Capture the cell that displays the provided text and extract its [x, y] central coordinate. 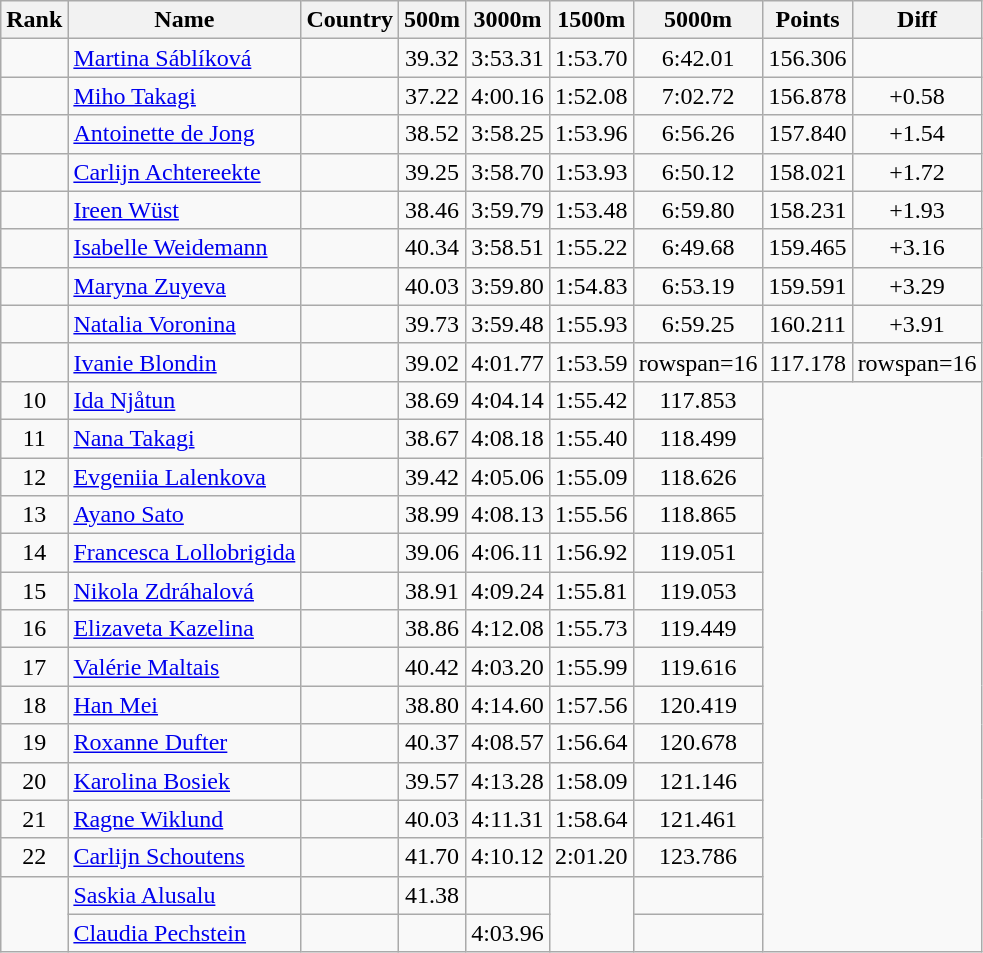
121.146 [698, 781]
17 [34, 667]
119.053 [698, 591]
1:53.59 [591, 362]
1:53.93 [591, 172]
39.02 [432, 362]
1500m [591, 20]
1:55.93 [591, 324]
4:00.16 [508, 96]
+3.16 [917, 248]
Ireen Wüst [184, 210]
14 [34, 553]
37.22 [432, 96]
1:55.09 [591, 477]
41.70 [432, 857]
4:13.28 [508, 781]
Antoinette de Jong [184, 134]
4:11.31 [508, 819]
1:56.64 [591, 743]
4:08.18 [508, 438]
Elizaveta Kazelina [184, 629]
117.853 [698, 400]
4:14.60 [508, 705]
3:59.79 [508, 210]
3:58.51 [508, 248]
Claudia Pechstein [184, 933]
1:55.42 [591, 400]
Saskia Alusalu [184, 895]
123.786 [698, 857]
500m [432, 20]
4:05.06 [508, 477]
4:09.24 [508, 591]
6:42.01 [698, 58]
Karolina Bosiek [184, 781]
121.461 [698, 819]
159.465 [808, 248]
Roxanne Dufter [184, 743]
+1.93 [917, 210]
Natalia Voronina [184, 324]
12 [34, 477]
39.32 [432, 58]
39.25 [432, 172]
Francesca Lollobrigida [184, 553]
4:03.96 [508, 933]
6:56.26 [698, 134]
3:53.31 [508, 58]
38.86 [432, 629]
38.67 [432, 438]
6:49.68 [698, 248]
22 [34, 857]
40.37 [432, 743]
1:55.56 [591, 515]
Points [808, 20]
119.616 [698, 667]
1:55.22 [591, 248]
1:58.09 [591, 781]
Rank [34, 20]
4:08.57 [508, 743]
39.73 [432, 324]
1:55.73 [591, 629]
4:01.77 [508, 362]
4:06.11 [508, 553]
4:03.20 [508, 667]
38.91 [432, 591]
18 [34, 705]
Carlijn Achtereekte [184, 172]
6:59.25 [698, 324]
Nana Takagi [184, 438]
3:59.80 [508, 286]
1:58.64 [591, 819]
38.46 [432, 210]
16 [34, 629]
6:53.19 [698, 286]
1:55.99 [591, 667]
5000m [698, 20]
4:04.14 [508, 400]
158.231 [808, 210]
15 [34, 591]
1:54.83 [591, 286]
156.306 [808, 58]
1:53.96 [591, 134]
3:58.70 [508, 172]
159.591 [808, 286]
1:55.81 [591, 591]
4:10.12 [508, 857]
41.38 [432, 895]
Maryna Zuyeva [184, 286]
Ida Njåtun [184, 400]
118.626 [698, 477]
1:57.56 [591, 705]
118.499 [698, 438]
20 [34, 781]
1:52.08 [591, 96]
3:58.25 [508, 134]
6:50.12 [698, 172]
1:53.48 [591, 210]
Ayano Sato [184, 515]
Ragne Wiklund [184, 819]
11 [34, 438]
Nikola Zdráhalová [184, 591]
2:01.20 [591, 857]
Country [350, 20]
117.178 [808, 362]
3000m [508, 20]
21 [34, 819]
38.52 [432, 134]
39.42 [432, 477]
+1.54 [917, 134]
13 [34, 515]
1:53.70 [591, 58]
118.865 [698, 515]
10 [34, 400]
38.69 [432, 400]
157.840 [808, 134]
3:59.48 [508, 324]
Han Mei [184, 705]
Name [184, 20]
6:59.80 [698, 210]
156.878 [808, 96]
119.051 [698, 553]
Martina Sáblíková [184, 58]
39.57 [432, 781]
40.42 [432, 667]
+0.58 [917, 96]
Carlijn Schoutens [184, 857]
Miho Takagi [184, 96]
+3.91 [917, 324]
7:02.72 [698, 96]
4:12.08 [508, 629]
Diff [917, 20]
158.021 [808, 172]
19 [34, 743]
1:55.40 [591, 438]
120.678 [698, 743]
1:56.92 [591, 553]
+3.29 [917, 286]
160.211 [808, 324]
120.419 [698, 705]
Isabelle Weidemann [184, 248]
119.449 [698, 629]
39.06 [432, 553]
Evgeniia Lalenkova [184, 477]
+1.72 [917, 172]
40.34 [432, 248]
Valérie Maltais [184, 667]
38.80 [432, 705]
4:08.13 [508, 515]
Ivanie Blondin [184, 362]
38.99 [432, 515]
